Scan for the cell matching the given text and deliver its [X, Y] coordinate at center. 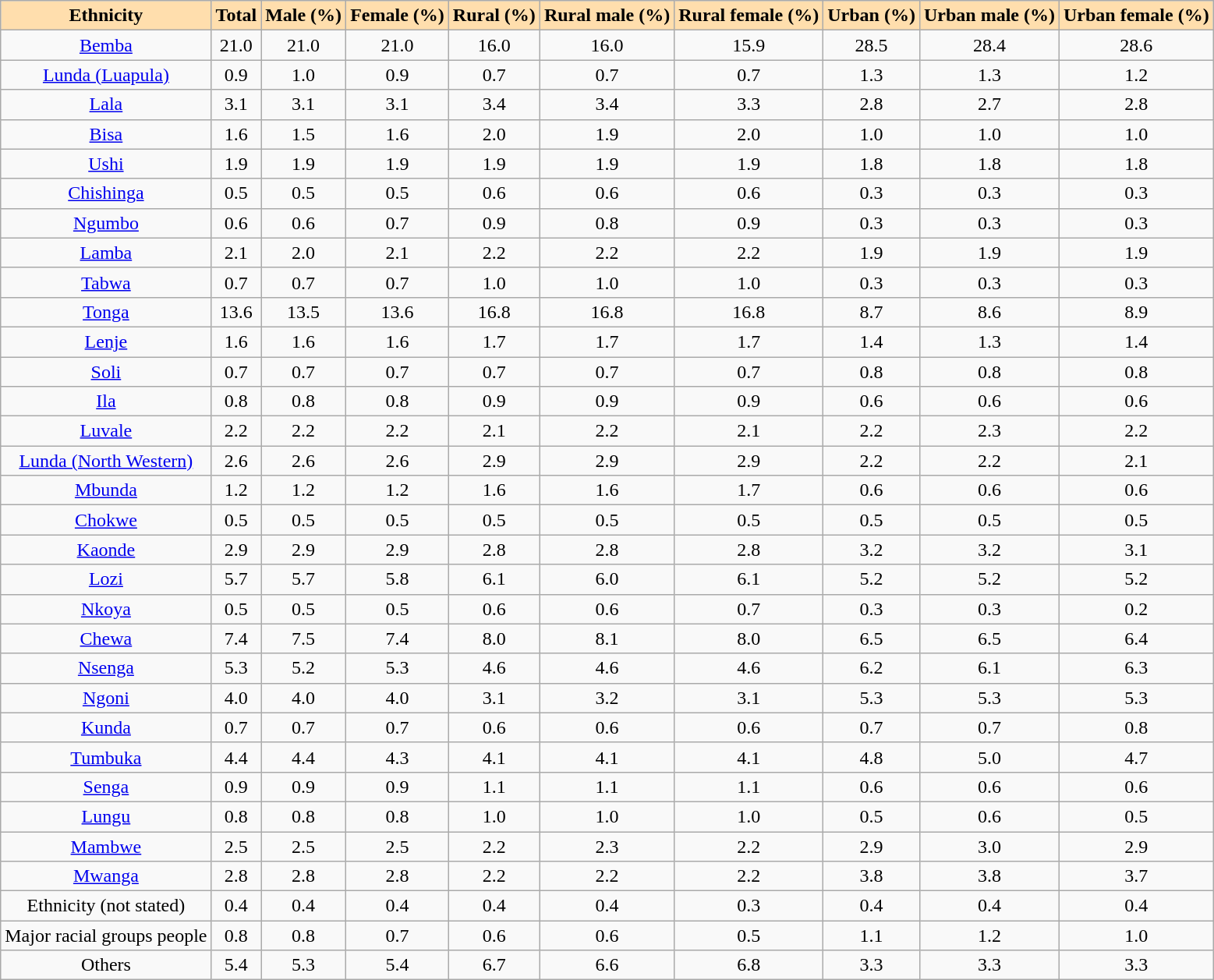
4.8 [872, 757]
8.7 [872, 312]
Rural male (%) [607, 16]
Urban (%) [872, 16]
0.2 [1136, 609]
6.4 [1136, 639]
8.1 [607, 639]
Nsenga [106, 668]
6.6 [607, 965]
8.6 [989, 312]
6.0 [607, 579]
Bemba [106, 45]
28.6 [1136, 45]
28.4 [989, 45]
6.2 [872, 668]
6.8 [749, 965]
Major racial groups people [106, 936]
Senga [106, 787]
5.8 [398, 579]
Lamba [106, 253]
Kaonde [106, 550]
13.5 [304, 312]
4.3 [398, 757]
Nkoya [106, 609]
Lenje [106, 341]
Rural female (%) [749, 16]
Soli [106, 372]
Tabwa [106, 282]
Mwanga [106, 876]
Chewa [106, 639]
Lala [106, 104]
Chokwe [106, 520]
Tumbuka [106, 757]
Ngoni [106, 698]
Urban male (%) [989, 16]
Ethnicity (not stated) [106, 906]
Mbunda [106, 490]
Lunda (North Western) [106, 461]
Lunda (Luapula) [106, 75]
Chishinga [106, 193]
Ngumbo [106, 223]
Total [236, 16]
Rural (%) [494, 16]
1.5 [304, 134]
Urban female (%) [1136, 16]
Luvale [106, 431]
3.0 [989, 846]
5.0 [989, 757]
6.7 [494, 965]
Others [106, 965]
15.9 [749, 45]
Female (%) [398, 16]
Lozi [106, 579]
Lungu [106, 816]
Bisa [106, 134]
Ethnicity [106, 16]
Male (%) [304, 16]
4.7 [1136, 757]
28.5 [872, 45]
8.9 [1136, 312]
7.5 [304, 639]
2.7 [989, 104]
6.3 [1136, 668]
Ushi [106, 164]
Tonga [106, 312]
3.7 [1136, 876]
Mambwe [106, 846]
Ila [106, 402]
Kunda [106, 727]
